Detect which cell encompasses the target text, then output its [x, y] center coordinate. 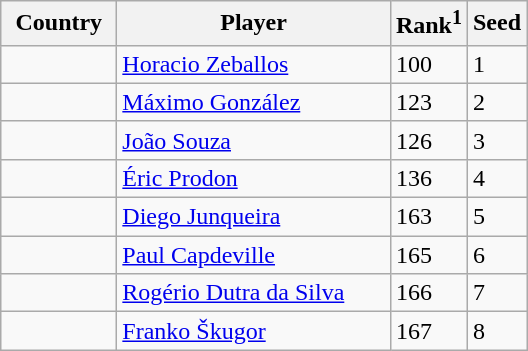
Horacio Zeballos [254, 64]
Máximo González [254, 102]
João Souza [254, 140]
Paul Capdeville [254, 255]
100 [428, 64]
123 [428, 102]
Franko Škugor [254, 331]
8 [496, 331]
Rogério Dutra da Silva [254, 293]
Éric Prodon [254, 178]
2 [496, 102]
3 [496, 140]
5 [496, 217]
7 [496, 293]
Player [254, 24]
1 [496, 64]
126 [428, 140]
165 [428, 255]
Diego Junqueira [254, 217]
4 [496, 178]
Rank1 [428, 24]
167 [428, 331]
163 [428, 217]
Country [59, 24]
136 [428, 178]
166 [428, 293]
Seed [496, 24]
6 [496, 255]
